Scan for the cell matching the given text and deliver its (x, y) coordinate at center. 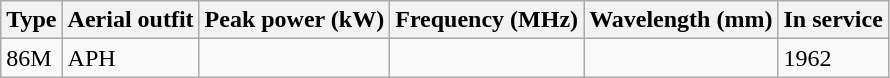
Wavelength (mm) (681, 20)
In service (833, 20)
APH (130, 58)
Aerial outfit (130, 20)
Peak power (kW) (294, 20)
Frequency (MHz) (487, 20)
86M (32, 58)
1962 (833, 58)
Type (32, 20)
